Identify which cell holds the provided text, then report its (X, Y) central coordinate. 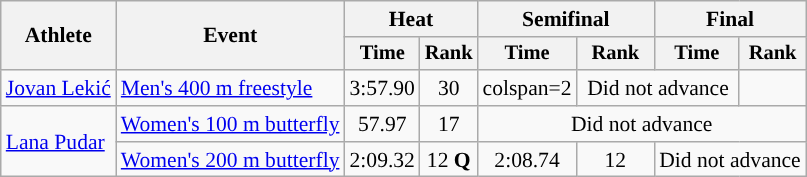
Heat (410, 19)
57.97 (382, 124)
30 (449, 88)
Semifinal (566, 19)
Jovan Lekić (58, 88)
Event (230, 36)
Final (730, 19)
colspan=2 (528, 88)
17 (449, 124)
3:57.90 (382, 88)
Athlete (58, 36)
Men's 400 m freestyle (230, 88)
Lana Pudar (58, 142)
Women's 100 m butterfly (230, 124)
